Find where the given text appears and provide that cell's center as (x, y) coordinate. 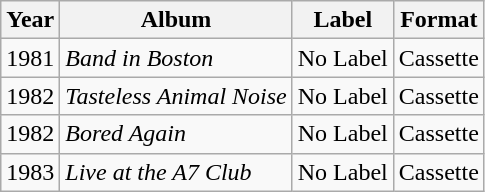
Band in Boston (176, 58)
1983 (30, 172)
Tasteless Animal Noise (176, 96)
Bored Again (176, 134)
1981 (30, 58)
Album (176, 20)
Label (342, 20)
Year (30, 20)
Live at the A7 Club (176, 172)
Format (438, 20)
